Extract the [X, Y] coordinate from the center of the cell holding the provided text.  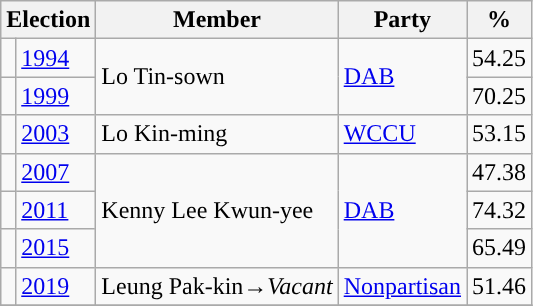
Lo Tin-sown [217, 77]
2011 [56, 210]
2019 [56, 286]
1994 [56, 58]
Nonpartisan [402, 286]
Leung Pak-kin→Vacant [217, 286]
Member [217, 20]
1999 [56, 96]
74.32 [500, 210]
2015 [56, 248]
65.49 [500, 248]
53.15 [500, 134]
Lo Kin-ming [217, 134]
Kenny Lee Kwun-yee [217, 210]
51.46 [500, 286]
WCCU [402, 134]
54.25 [500, 58]
47.38 [500, 172]
2003 [56, 134]
2007 [56, 172]
Election [48, 20]
% [500, 20]
70.25 [500, 96]
Party [402, 20]
